Locate the cell with the specified text and output its (x, y) center coordinate. 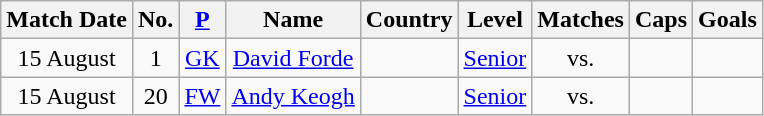
David Forde (293, 58)
Goals (728, 20)
1 (155, 58)
Caps (660, 20)
Name (293, 20)
P (202, 20)
No. (155, 20)
Match Date (67, 20)
Level (495, 20)
Andy Keogh (293, 96)
FW (202, 96)
Country (409, 20)
GK (202, 58)
20 (155, 96)
Matches (581, 20)
